Determine the (X, Y) coordinate at the center of the cell enclosing the given text.  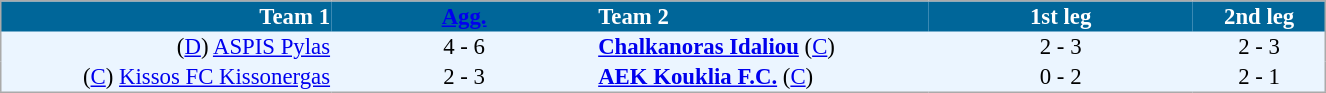
Team 2 (762, 16)
(D) ASPIS Pylas (166, 47)
Agg. (464, 16)
(C) Kissos FC Kissonergas (166, 77)
Team 1 (166, 16)
Chalkanoras Idaliou (C) (762, 47)
0 - 2 (1060, 77)
4 - 6 (464, 47)
1st leg (1060, 16)
AEK Kouklia F.C. (C) (762, 77)
2 - 1 (1260, 77)
2nd leg (1260, 16)
